Identify which cell holds the provided text, then report its [x, y] central coordinate. 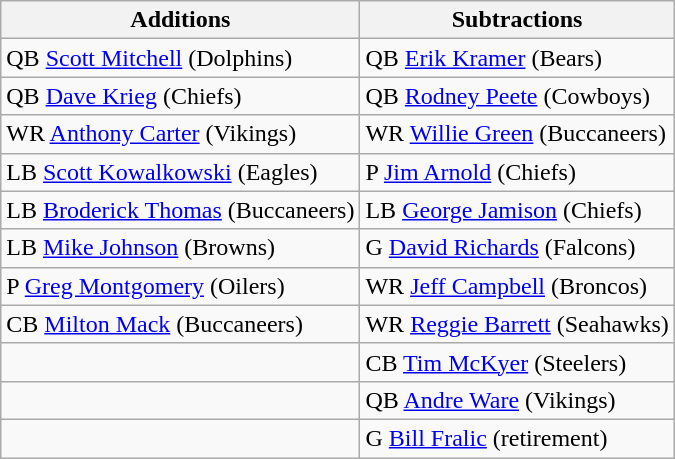
QB Dave Krieg (Chiefs) [180, 96]
Subtractions [517, 20]
LB Mike Johnson (Browns) [180, 248]
G David Richards (Falcons) [517, 248]
WR Jeff Campbell (Broncos) [517, 286]
CB Milton Mack (Buccaneers) [180, 324]
WR Willie Green (Buccaneers) [517, 134]
WR Anthony Carter (Vikings) [180, 134]
QB Scott Mitchell (Dolphins) [180, 58]
QB Erik Kramer (Bears) [517, 58]
LB Scott Kowalkowski (Eagles) [180, 172]
LB George Jamison (Chiefs) [517, 210]
P Jim Arnold (Chiefs) [517, 172]
WR Reggie Barrett (Seahawks) [517, 324]
LB Broderick Thomas (Buccaneers) [180, 210]
G Bill Fralic (retirement) [517, 438]
P Greg Montgomery (Oilers) [180, 286]
QB Rodney Peete (Cowboys) [517, 96]
QB Andre Ware (Vikings) [517, 400]
CB Tim McKyer (Steelers) [517, 362]
Additions [180, 20]
